Determine the [x, y] coordinate at the center of the cell enclosing the given text.  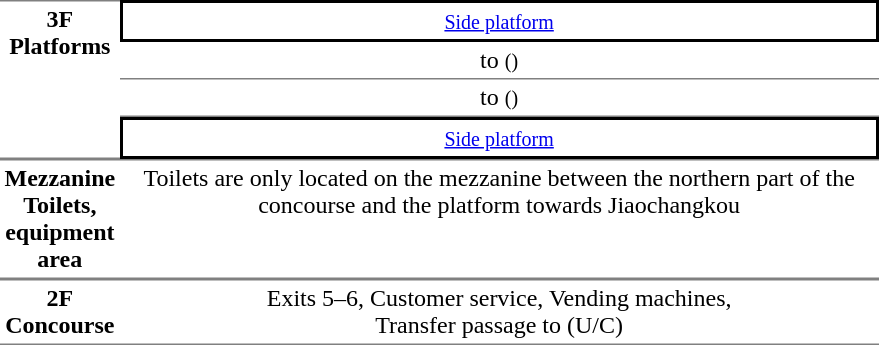
Toilets are only located on the mezzanine between the northern part of the concourse and the platform towards Jiaochangkou [500, 219]
Exits 5–6, Customer service, Vending machines,Transfer passage to (U/C) [500, 312]
MezzanineToilets, equipment area [60, 219]
2FConcourse [60, 312]
3FPlatforms [60, 80]
